Provide the (X, Y) coordinate of the cell's center where the given text is located.  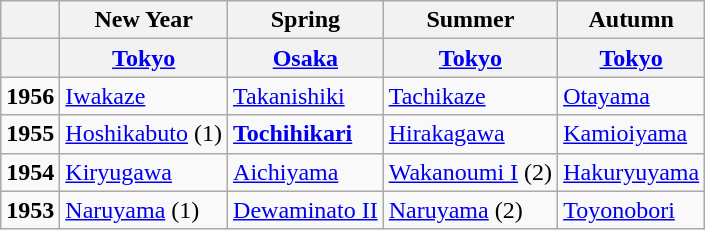
Toyonobori (632, 210)
Otayama (632, 96)
Autumn (632, 20)
Naruyama (2) (470, 210)
Hakuryuyama (632, 172)
Spring (306, 20)
1956 (30, 96)
1955 (30, 134)
Dewaminato II (306, 210)
Hoshikabuto (1) (144, 134)
Naruyama (1) (144, 210)
Iwakaze (144, 96)
1953 (30, 210)
1954 (30, 172)
Osaka (306, 58)
Kiryugawa (144, 172)
Tachikaze (470, 96)
New Year (144, 20)
Hirakagawa (470, 134)
Summer (470, 20)
Wakanoumi I (2) (470, 172)
Takanishiki (306, 96)
Tochihikari (306, 134)
Kamioiyama (632, 134)
Aichiyama (306, 172)
